Search for the cell housing the specified text and yield its (X, Y) center coordinate. 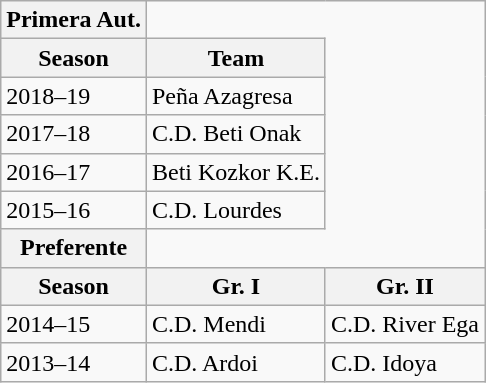
Primera Aut. (74, 20)
2013–14 (74, 362)
2015–16 (74, 210)
C.D. River Ega (404, 324)
C.D. Idoya (404, 362)
2014–15 (74, 324)
C.D. Mendi (236, 324)
Beti Kozkor K.E. (236, 172)
C.D. Ardoi (236, 362)
Preferente (74, 248)
2017–18 (74, 134)
Peña Azagresa (236, 96)
Gr. II (404, 286)
C.D. Lourdes (236, 210)
Team (236, 58)
C.D. Beti Onak (236, 134)
2016–17 (74, 172)
Gr. I (236, 286)
2018–19 (74, 96)
